For the text-containing cell, return its midpoint in [x, y] coordinate format. 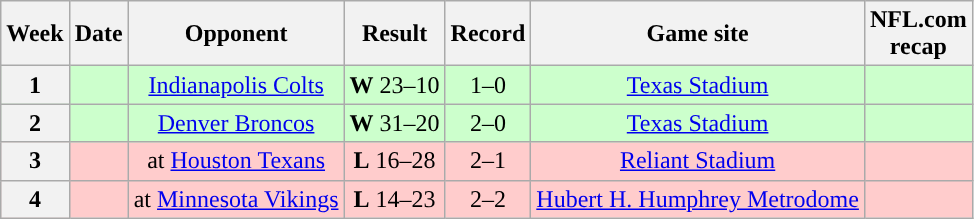
L 14–23 [394, 199]
Game site [698, 34]
W 23–10 [394, 85]
4 [35, 199]
Reliant Stadium [698, 161]
2–1 [488, 161]
Record [488, 34]
Opponent [236, 34]
2 [35, 123]
Indianapolis Colts [236, 85]
1–0 [488, 85]
Date [98, 34]
Hubert H. Humphrey Metrodome [698, 199]
Week [35, 34]
3 [35, 161]
W 31–20 [394, 123]
at Minnesota Vikings [236, 199]
1 [35, 85]
2–2 [488, 199]
Denver Broncos [236, 123]
Result [394, 34]
L 16–28 [394, 161]
NFL.comrecap [918, 34]
at Houston Texans [236, 161]
2–0 [488, 123]
